Provide the (x, y) coordinate of the cell's center where the given text is located.  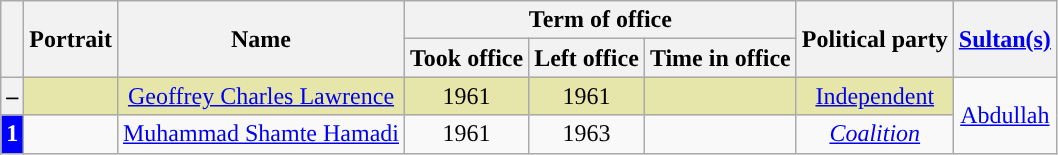
Political party (874, 39)
Coalition (874, 134)
Name (260, 39)
Time in office (720, 58)
Left office (587, 58)
1963 (587, 134)
Term of office (601, 20)
Abdullah (1004, 115)
Took office (467, 58)
Muhammad Shamte Hamadi (260, 134)
Independent (874, 96)
Geoffrey Charles Lawrence (260, 96)
– (12, 96)
Portrait (71, 39)
Sultan(s) (1004, 39)
1 (12, 134)
